Return the (X, Y) coordinate for the center point of the cell that contains the specified text.  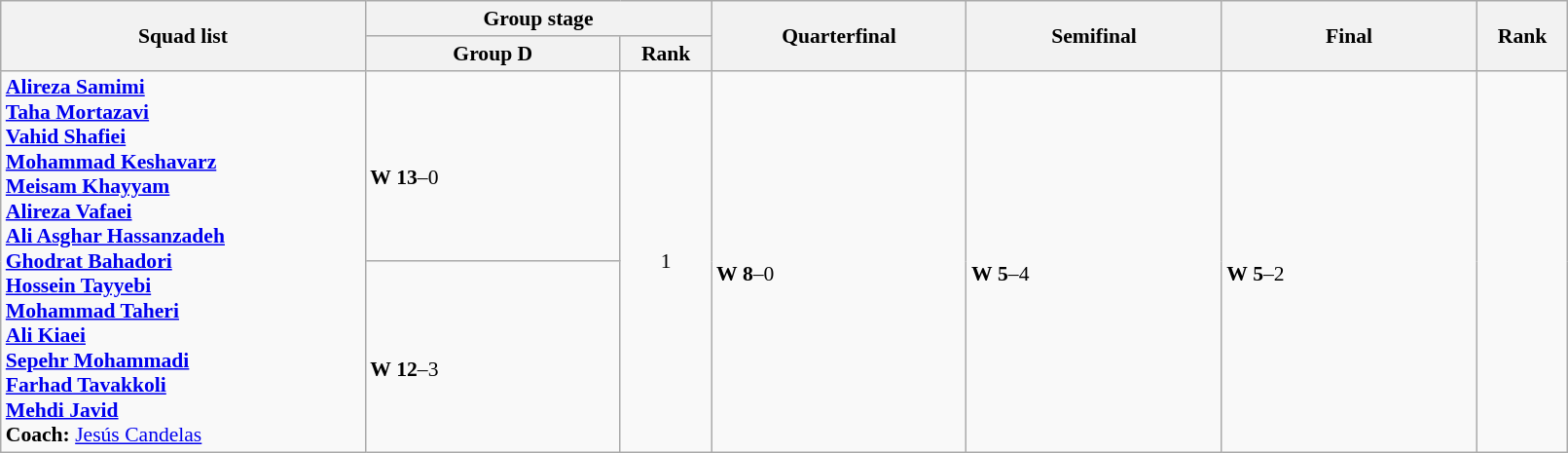
W 5–2 (1349, 261)
Quarterfinal (839, 35)
Group stage (538, 19)
Semifinal (1094, 35)
1 (666, 261)
W 5–4 (1094, 261)
Squad list (183, 35)
W 8–0 (839, 261)
W 13–0 (492, 166)
Group D (492, 54)
Final (1349, 35)
W 12–3 (492, 358)
